Locate the cell with the specified text and output its (x, y) center coordinate. 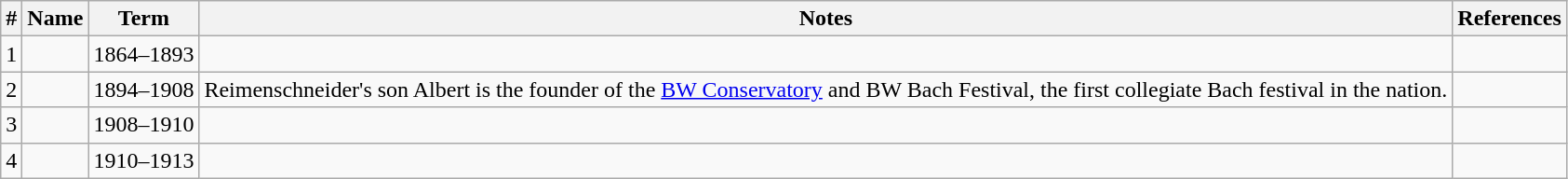
Term (143, 19)
Name (56, 19)
References (1509, 19)
Notes (826, 19)
1894–1908 (143, 89)
4 (11, 160)
2 (11, 89)
Reimenschneider's son Albert is the founder of the BW Conservatory and BW Bach Festival, the first collegiate Bach festival in the nation. (826, 89)
3 (11, 125)
1908–1910 (143, 125)
1 (11, 54)
1864–1893 (143, 54)
1910–1913 (143, 160)
# (11, 19)
